For the text-containing cell, return its midpoint in [X, Y] coordinate format. 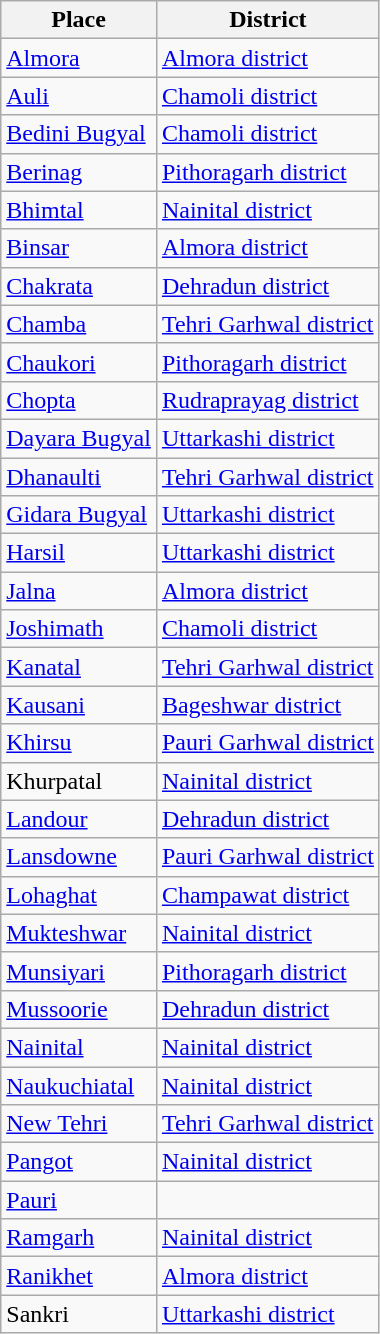
New Tehri [79, 1124]
Chopta [79, 400]
Champawat district [268, 895]
Landour [79, 819]
Pangot [79, 1162]
Binsar [79, 248]
Dayara Bugyal [79, 438]
Munsiyari [79, 971]
Chaukori [79, 362]
Ranikhet [79, 1276]
Mussoorie [79, 1009]
Khurpatal [79, 781]
Rudraprayag district [268, 400]
Harsil [79, 553]
Pauri [79, 1200]
Chakrata [79, 286]
Gidara Bugyal [79, 515]
Lohaghat [79, 895]
Ramgarh [79, 1238]
Chamba [79, 324]
Mukteshwar [79, 933]
Bedini Bugyal [79, 134]
Bhimtal [79, 210]
Khirsu [79, 743]
Jalna [79, 591]
Joshimath [79, 629]
Kanatal [79, 667]
Lansdowne [79, 857]
Sankri [79, 1314]
Auli [79, 96]
Berinag [79, 172]
Place [79, 20]
Nainital [79, 1047]
Almora [79, 58]
Dhanaulti [79, 477]
Bageshwar district [268, 705]
Kausani [79, 705]
District [268, 20]
Naukuchiatal [79, 1085]
